Identify which cell holds the provided text, then report its [x, y] central coordinate. 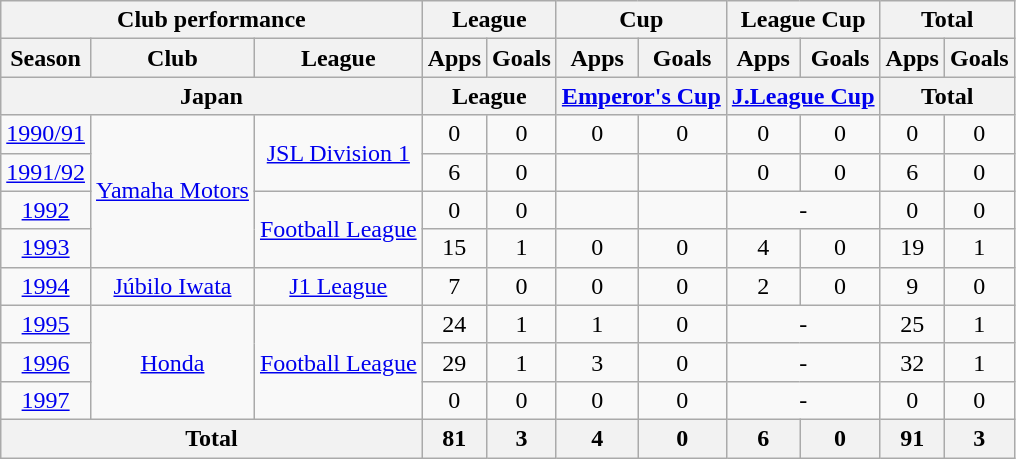
9 [912, 286]
J.League Cup [803, 96]
32 [912, 362]
1991/92 [46, 172]
Japan [212, 96]
Cup [641, 20]
Honda [172, 362]
1992 [46, 210]
19 [912, 248]
29 [454, 362]
J1 League [338, 286]
1990/91 [46, 134]
2 [763, 286]
25 [912, 324]
81 [454, 438]
Yamaha Motors [172, 191]
1993 [46, 248]
1995 [46, 324]
91 [912, 438]
Júbilo Iwata [172, 286]
1994 [46, 286]
League Cup [803, 20]
1997 [46, 400]
7 [454, 286]
JSL Division 1 [338, 153]
24 [454, 324]
Club performance [212, 20]
Emperor's Cup [641, 96]
1996 [46, 362]
15 [454, 248]
Season [46, 58]
Club [172, 58]
